For the text-containing cell, return its midpoint in (x, y) coordinate format. 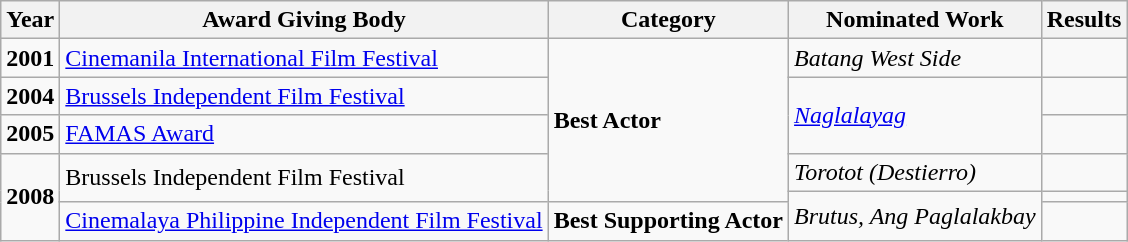
2008 (30, 196)
Award Giving Body (304, 20)
Best Actor (668, 120)
2004 (30, 96)
Torotot (Destierro) (916, 172)
Cinemanila International Film Festival (304, 58)
Naglalayag (916, 115)
Results (1084, 20)
Brutus, Ang Paglalakbay (916, 216)
FAMAS Award (304, 134)
2001 (30, 58)
Year (30, 20)
Cinemalaya Philippine Independent Film Festival (304, 221)
Best Supporting Actor (668, 221)
Batang West Side (916, 58)
2005 (30, 134)
Nominated Work (916, 20)
Category (668, 20)
